Search for the cell housing the specified text and yield its [x, y] center coordinate. 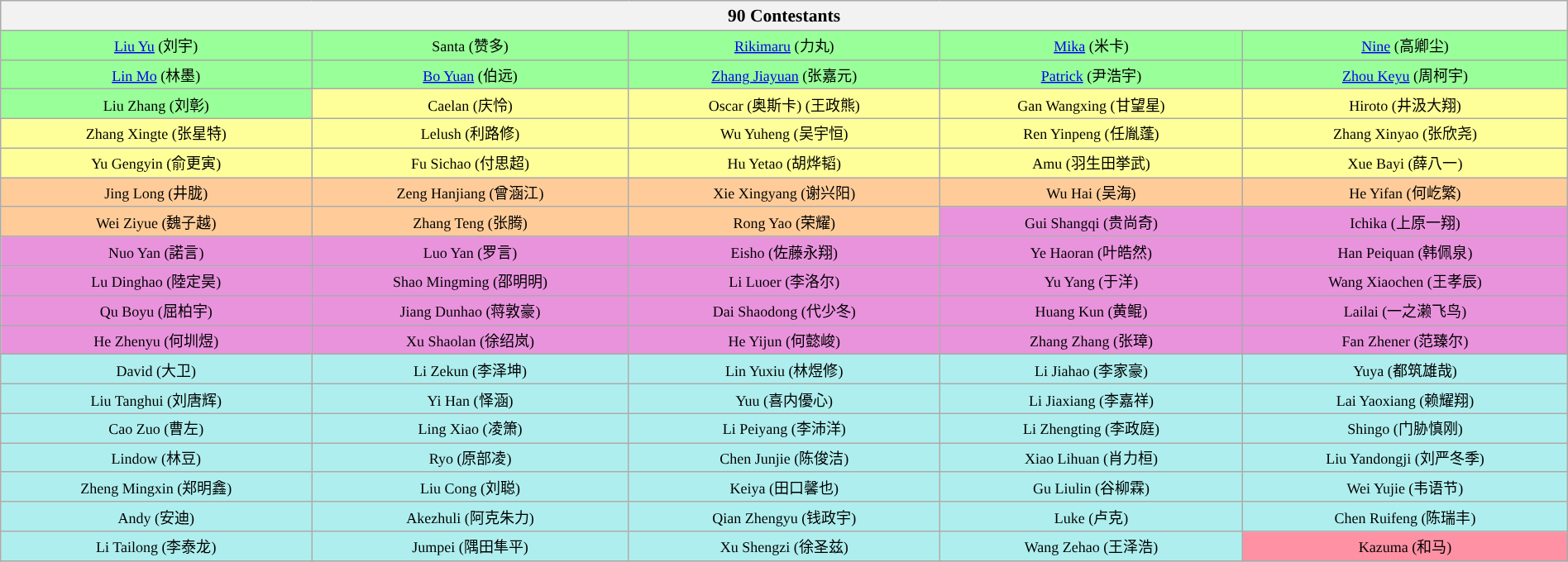
Li Zhengting (李政庭) [1091, 428]
Lailai (一之濑飞鸟) [1406, 310]
Zhang Zhang (张璋) [1091, 340]
Lelush (利路修) [471, 133]
Santa (赞多) [471, 45]
Yu Gengyin (俞更寅) [156, 163]
Jiang Dunhao (蒋敦豪) [471, 310]
Han Peiquan (韩佩泉) [1406, 251]
Keiya (田口馨也) [784, 487]
Lindow (林豆) [156, 458]
Li Peiyang (李沛洋) [784, 428]
Liu Yu (刘宇) [156, 45]
Chen Ruifeng (陈瑞丰) [1406, 517]
Yu Yang (于洋) [1091, 281]
He Yifan (何屹繁) [1406, 193]
Yuu (喜内優心) [784, 398]
He Zhenyu (何圳煜) [156, 340]
Xie Xingyang (谢兴阳) [784, 193]
Ling Xiao (凌箫) [471, 428]
Ye Haoran (叶皓然) [1091, 251]
Zhang Jiayuan (张嘉元) [784, 74]
Liu Tanghui (刘唐辉) [156, 398]
Jumpei (隅田隼平) [471, 546]
Shingo (门胁慎刚) [1406, 428]
He Yijun (何懿峻) [784, 340]
Ichika (上原一翔) [1406, 221]
Li Tailong (李泰龙) [156, 546]
Liu Yandongji (刘严冬季) [1406, 458]
Zhang Xinyao (张欣尧) [1406, 133]
Patrick (尹浩宇) [1091, 74]
Gu Liulin (谷柳霖) [1091, 487]
Shao Mingming (邵明明) [471, 281]
Amu (羽生田挙武) [1091, 163]
Fan Zhener (范臻尔) [1406, 340]
Li Luoer (李洛尔) [784, 281]
David (大卫) [156, 369]
Rikimaru (力丸) [784, 45]
Wang Xiaochen (王孝辰) [1406, 281]
Mika (米卡) [1091, 45]
Yuya (都筑雄哉) [1406, 369]
Zhang Teng (张腾) [471, 221]
Dai Shaodong (代少冬) [784, 310]
Akezhuli (阿克朱力) [471, 517]
Zhou Keyu (周柯宇) [1406, 74]
Lai Yaoxiang (赖耀翔) [1406, 398]
Luke (卢克) [1091, 517]
Xu Shengzi (徐圣兹) [784, 546]
Oscar (奥斯卡) (王政熊) [784, 104]
Chen Junjie (陈俊洁) [784, 458]
Zheng Mingxin (郑明鑫) [156, 487]
Gan Wangxing (甘望星) [1091, 104]
Wang Zehao (王泽浩) [1091, 546]
Li Jiaxiang (李嘉祥) [1091, 398]
Hu Yetao (胡烨韬) [784, 163]
Li Jiahao (李家豪) [1091, 369]
Gui Shangqi (贵尚奇) [1091, 221]
Cao Zuo (曹左) [156, 428]
Lin Yuxiu (林煜修) [784, 369]
Wei Yujie (韦语节) [1406, 487]
Xue Bayi (薛八一) [1406, 163]
Lu Dinghao (陸定昊) [156, 281]
Eisho (佐藤永翔) [784, 251]
Nuo Yan (諾言) [156, 251]
Zeng Hanjiang (曾涵江) [471, 193]
Qu Boyu (屈柏宇) [156, 310]
Zhang Xingte (张星特) [156, 133]
90 Contestants [784, 16]
Xiao Lihuan (肖力桓) [1091, 458]
Li Zekun (李泽坤) [471, 369]
Nine (高卿尘) [1406, 45]
Qian Zhengyu (钱政宇) [784, 517]
Fu Sichao (付思超) [471, 163]
Andy (安迪) [156, 517]
Wei Ziyue (魏子越) [156, 221]
Bo Yuan (伯远) [471, 74]
Caelan (庆怜) [471, 104]
Wu Yuheng (吴宇恒) [784, 133]
Lin Mo (林墨) [156, 74]
Ren Yinpeng (任胤蓬) [1091, 133]
Yi Han (怿涵) [471, 398]
Kazuma (和马) [1406, 546]
Hiroto (井汲大翔) [1406, 104]
Wu Hai (吴海) [1091, 193]
Ryo (原部凌) [471, 458]
Luo Yan (罗言) [471, 251]
Xu Shaolan (徐绍岚) [471, 340]
Liu Zhang (刘彰) [156, 104]
Liu Cong (刘聪) [471, 487]
Huang Kun (黄鲲) [1091, 310]
Jing Long (井胧) [156, 193]
Rong Yao (荣耀) [784, 221]
